Capture the cell that displays the provided text and extract its (X, Y) central coordinate. 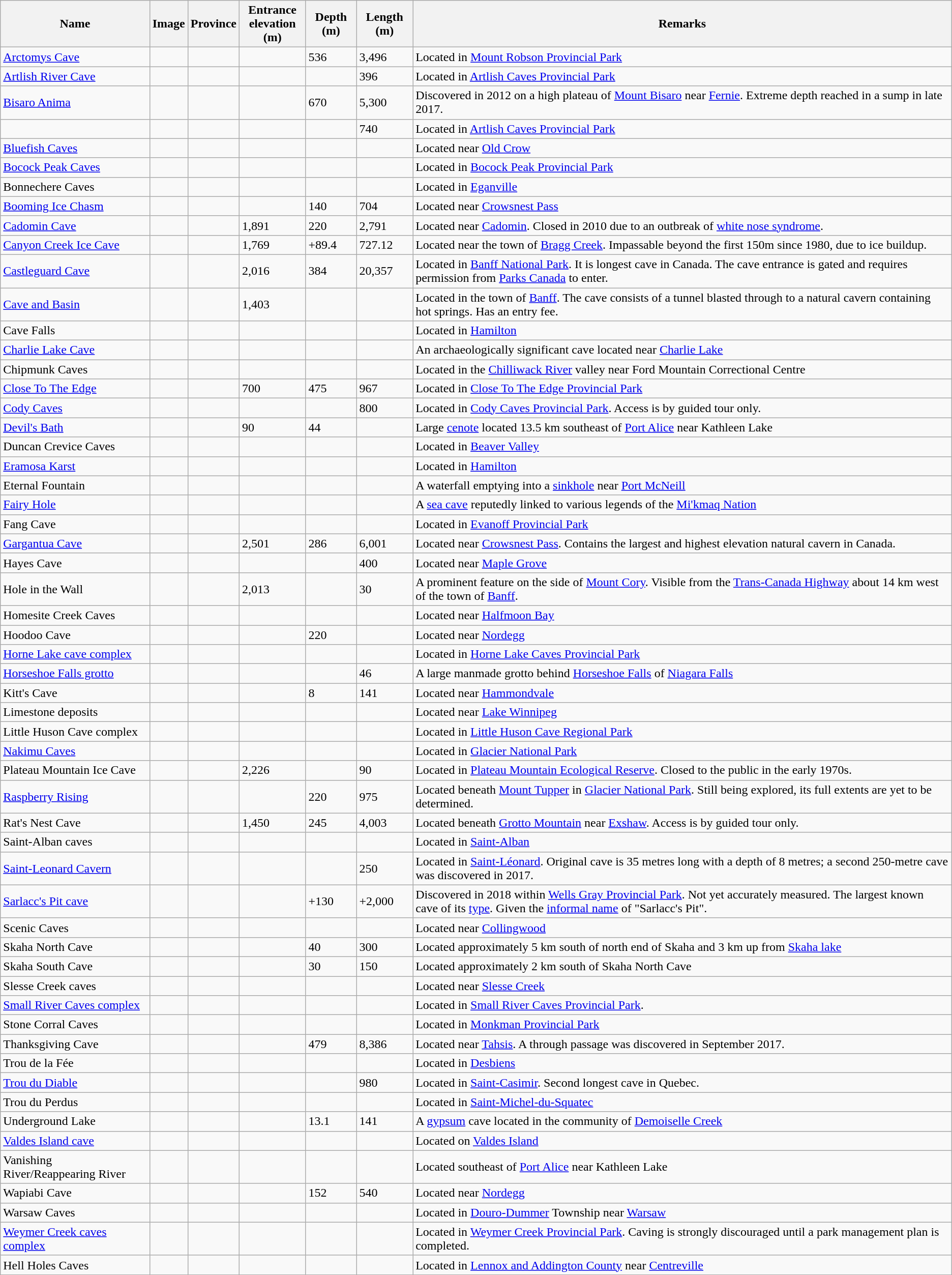
Raspberry Rising (75, 797)
Located near Cadomin. Closed in 2010 due to an outbreak of white nose syndrome. (682, 225)
An archaeologically significant cave located near Charlie Lake (682, 350)
Stone Corral Caves (75, 1025)
Close To The Edge (75, 389)
Eramosa Karst (75, 466)
Located near Tahsis. A through passage was discovered in September 2017. (682, 1044)
Located in Plateau Mountain Ecological Reserve. Closed to the public in the early 1970s. (682, 770)
Located in Weymer Creek Provincial Park. Caving is strongly discouraged until a park management plan is completed. (682, 1238)
Chipmunk Caves (75, 369)
Located in Saint-Casimir. Second longest cave in Quebec. (682, 1083)
A prominent feature on the side of Mount Cory. Visible from the Trans-Canada Highway about 14 km west of the town of Banff. (682, 589)
Length (m) (384, 24)
2,226 (273, 770)
704 (384, 206)
Horne Lake cave complex (75, 654)
Located in Saint-Michel-du-Squatec (682, 1102)
Located in Beaver Valley (682, 447)
46 (384, 674)
400 (384, 563)
Bocock Peak Caves (75, 167)
Located near Crowsnest Pass (682, 206)
Hell Holes Caves (75, 1265)
Little Huson Cave complex (75, 732)
Skaha North Cave (75, 947)
Limestone deposits (75, 712)
Located in Horne Lake Caves Provincial Park (682, 654)
479 (331, 1044)
Scenic Caves (75, 928)
700 (273, 389)
Located in Close To The Edge Provincial Park (682, 389)
Located in the Chilliwack River valley near Ford Mountain Correctional Centre (682, 369)
Image (169, 24)
Located approximately 5 km south of north end of Skaha and 3 km up from Skaha lake (682, 947)
800 (384, 408)
727.12 (384, 245)
A sea cave reputedly linked to various legends of the Mi'kmaq Nation (682, 505)
Located in Little Huson Cave Regional Park (682, 732)
Small River Caves complex (75, 1005)
Valdes Island cave (75, 1141)
Located near Slesse Creek (682, 986)
Underground Lake (75, 1121)
Thanksgiving Cave (75, 1044)
44 (331, 427)
+89.4 (331, 245)
Fang Cave (75, 524)
Located on Valdes Island (682, 1141)
2,501 (273, 543)
Trou du Perdus (75, 1102)
Booming Ice Chasm (75, 206)
Located near Crowsnest Pass. Contains the largest and highest elevation natural cavern in Canada. (682, 543)
Homesite Creek Caves (75, 615)
A waterfall emptying into a sinkhole near Port McNeill (682, 485)
2,016 (273, 271)
Horseshoe Falls grotto (75, 674)
8 (331, 693)
13.1 (331, 1121)
Located in Cody Caves Provincial Park. Access is by guided tour only. (682, 408)
Located in Bocock Peak Provincial Park (682, 167)
1,769 (273, 245)
Wapiabi Cave (75, 1193)
Located in Monkman Provincial Park (682, 1025)
2,013 (273, 589)
2,791 (384, 225)
Located in Glacier National Park (682, 751)
Fairy Hole (75, 505)
300 (384, 947)
20,357 (384, 271)
A large manmade grotto behind Horseshoe Falls of Niagara Falls (682, 674)
Located in the town of Banff. The cave consists of a tunnel blasted through to a natural cavern containing hot springs. Has an entry fee. (682, 304)
975 (384, 797)
Located beneath Mount Tupper in Glacier National Park. Still being explored, its full extents are yet to be determined. (682, 797)
Province (214, 24)
Located near the town of Bragg Creek. Impassable beyond the first 150m since 1980, due to ice buildup. (682, 245)
Plateau Mountain Ice Cave (75, 770)
Located in Saint-Léonard. Original cave is 35 metres long with a depth of 8 metres; a second 250-metre cave was discovered in 2017. (682, 868)
Weymer Creek caves complex (75, 1238)
Located near Halfmoon Bay (682, 615)
Nakimu Caves (75, 751)
Bisaro Anima (75, 103)
Located in Saint-Alban (682, 842)
Kitt's Cave (75, 693)
Located near Collingwood (682, 928)
540 (384, 1193)
40 (331, 947)
Located in Banff National Park. It is longest cave in Canada. The cave entrance is gated and requires permission from Parks Canada to enter. (682, 271)
Hole in the Wall (75, 589)
Arctomys Cave (75, 57)
Vanishing River/Reappearing River (75, 1167)
384 (331, 271)
Cave and Basin (75, 304)
Located in Mount Robson Provincial Park (682, 57)
Located near Lake Winnipeg (682, 712)
Eternal Fountain (75, 485)
Trou de la Fée (75, 1063)
Remarks (682, 24)
Located near Maple Grove (682, 563)
Located near Hammondvale (682, 693)
Artlish River Cave (75, 76)
150 (384, 966)
Skaha South Cave (75, 966)
8,386 (384, 1044)
Located in Small River Caves Provincial Park. (682, 1005)
Cadomin Cave (75, 225)
Saint-Alban caves (75, 842)
140 (331, 206)
Bluefish Caves (75, 148)
Rat's Nest Cave (75, 823)
Located in Lennox and Addington County near Centreville (682, 1265)
A gypsum cave located in the community of Demoiselle Creek (682, 1121)
1,403 (273, 304)
1,450 (273, 823)
740 (384, 129)
Hayes Cave (75, 563)
Depth (m) (331, 24)
Located in Desbiens (682, 1063)
250 (384, 868)
+130 (331, 902)
Large cenote located 13.5 km southeast of Port Alice near Kathleen Lake (682, 427)
Duncan Crevice Caves (75, 447)
Located in Eganville (682, 187)
Located southeast of Port Alice near Kathleen Lake (682, 1167)
Hoodoo Cave (75, 634)
Castleguard Cave (75, 271)
980 (384, 1083)
670 (331, 103)
Trou du Diable (75, 1083)
Canyon Creek Ice Cave (75, 245)
+2,000 (384, 902)
152 (331, 1193)
536 (331, 57)
Located near Old Crow (682, 148)
Gargantua Cave (75, 543)
286 (331, 543)
6,001 (384, 543)
Cody Caves (75, 408)
4,003 (384, 823)
Saint-Leonard Cavern (75, 868)
Entranceelevation (m) (273, 24)
Located in Evanoff Provincial Park (682, 524)
Sarlacc's Pit cave (75, 902)
967 (384, 389)
5,300 (384, 103)
245 (331, 823)
Slesse Creek caves (75, 986)
Located approximately 2 km south of Skaha North Cave (682, 966)
Bonnechere Caves (75, 187)
396 (384, 76)
Located beneath Grotto Mountain near Exshaw. Access is by guided tour only. (682, 823)
Devil's Bath (75, 427)
3,496 (384, 57)
Warsaw Caves (75, 1212)
Cave Falls (75, 331)
Discovered in 2012 on a high plateau of Mount Bisaro near Fernie. Extreme depth reached in a sump in late 2017. (682, 103)
475 (331, 389)
Charlie Lake Cave (75, 350)
Located in Douro-Dummer Township near Warsaw (682, 1212)
1,891 (273, 225)
Name (75, 24)
